Detect which cell encompasses the target text, then output its [X, Y] center coordinate. 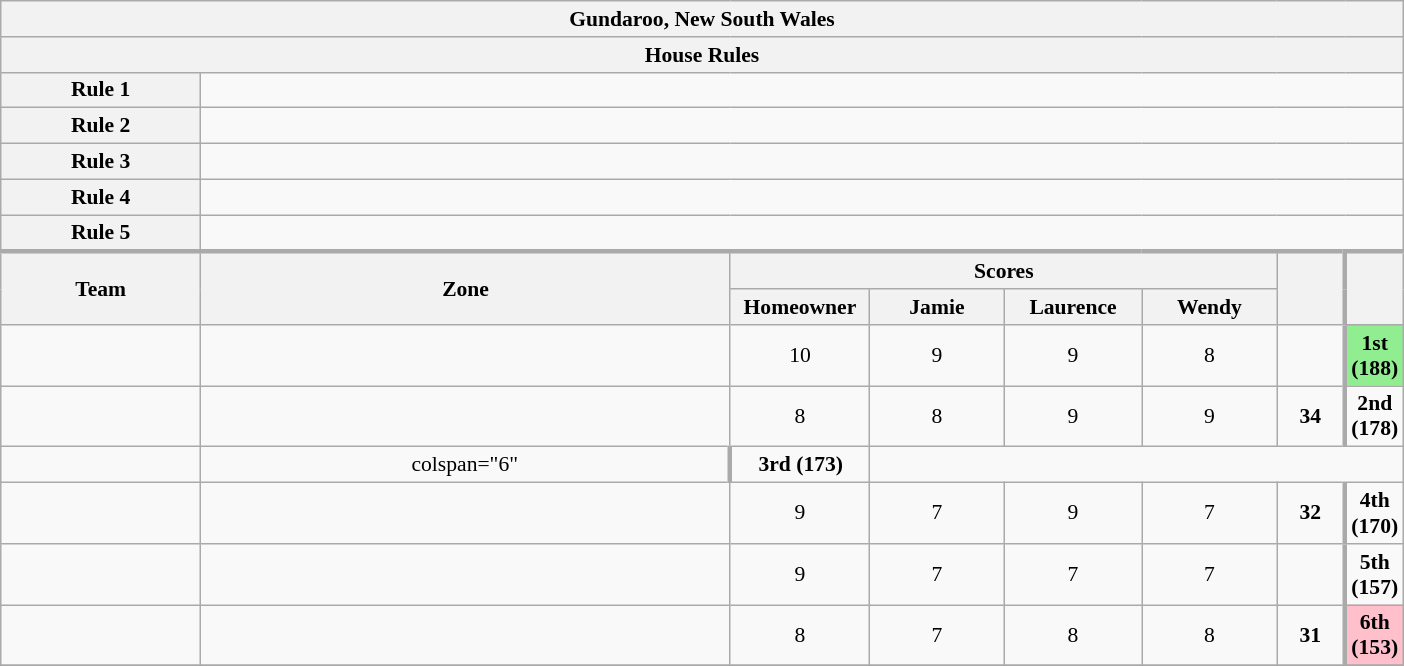
32 [1311, 514]
Homeowner [800, 307]
Zone [466, 288]
34 [1311, 416]
Rule 3 [101, 162]
5th (157) [1374, 574]
1st (188) [1374, 356]
Rule 2 [101, 126]
6th (153) [1374, 636]
Team [101, 288]
31 [1311, 636]
Jamie [936, 307]
colspan="6" [466, 465]
10 [800, 356]
4th (170) [1374, 514]
Rule 5 [101, 234]
3rd (173) [800, 465]
2nd (178) [1374, 416]
Scores [1004, 270]
Wendy [1210, 307]
Rule 1 [101, 90]
Rule 4 [101, 197]
Laurence [1072, 307]
House Rules [702, 55]
Gundaroo, New South Wales [702, 19]
